Extract the (x, y) coordinate from the center of the cell holding the provided text.  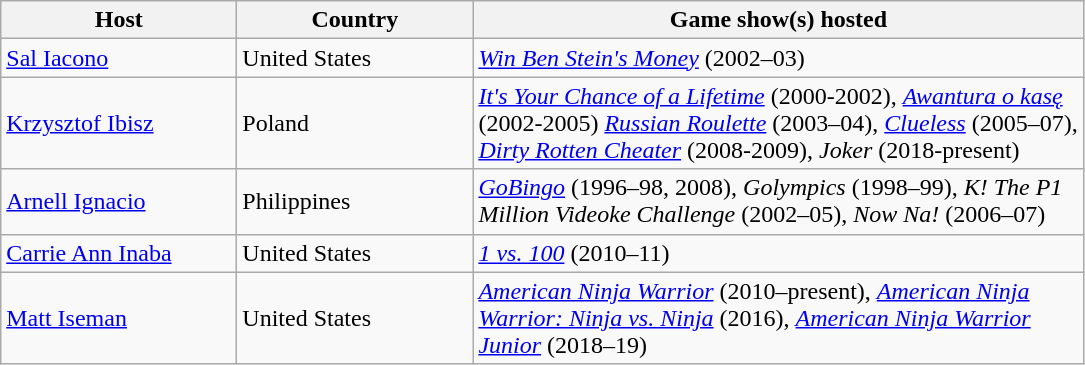
Win Ben Stein's Money (2002–03) (778, 58)
Country (355, 20)
American Ninja Warrior (2010–present), American Ninja Warrior: Ninja vs. Ninja (2016), American Ninja Warrior Junior (2018–19) (778, 318)
Game show(s) hosted (778, 20)
GoBingo (1996–98, 2008), Golympics (1998–99), K! The P1 Million Videoke Challenge (2002–05), Now Na! (2006–07) (778, 202)
Arnell Ignacio (119, 202)
Host (119, 20)
Krzysztof Ibisz (119, 123)
1 vs. 100 (2010–11) (778, 253)
Poland (355, 123)
Matt Iseman (119, 318)
Sal Iacono (119, 58)
Philippines (355, 202)
Carrie Ann Inaba (119, 253)
